Output the [x, y] coordinate of the center of the cell containing the given text.  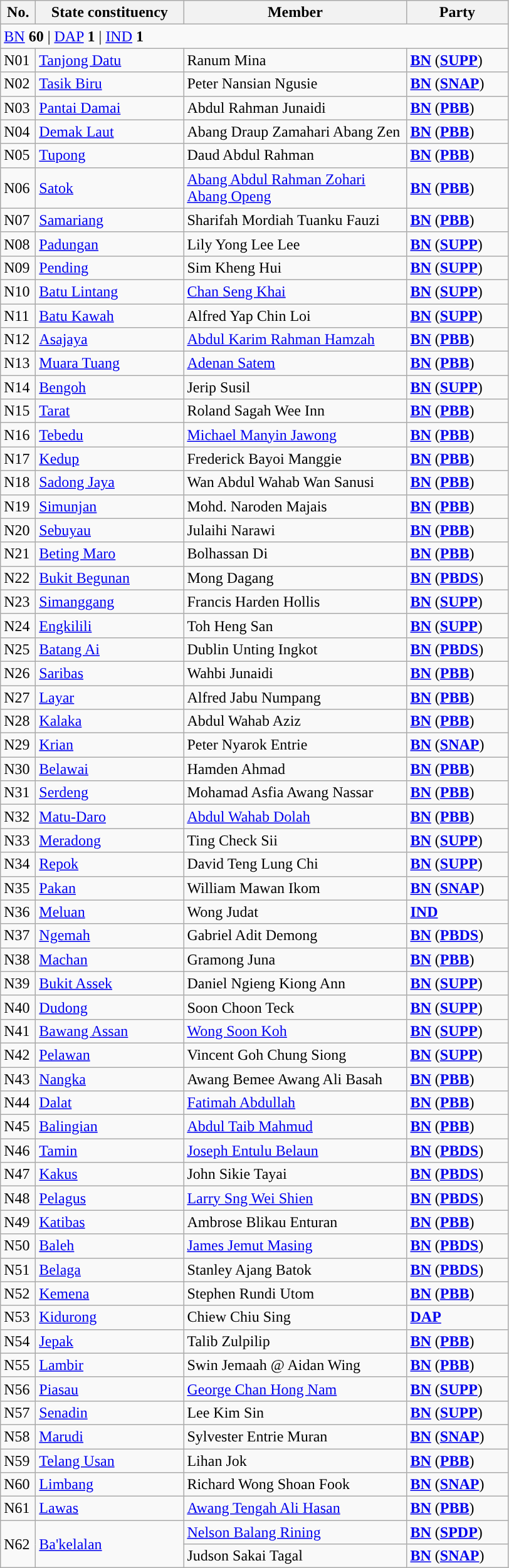
Marudi [110, 1436]
N58 [18, 1436]
N53 [18, 1317]
BN 60 | DAP 1 | IND 1 [255, 36]
N51 [18, 1270]
Abdul Taib Mahmud [295, 1127]
Beting Maro [110, 554]
Kedup [110, 459]
N40 [18, 1007]
Pelagus [110, 1198]
N36 [18, 912]
David Teng Lung Chi [295, 864]
N29 [18, 745]
Chiew Chiu Sing [295, 1317]
Peter Nansian Ngusie [295, 84]
N10 [18, 291]
Kemena [110, 1294]
Wan Abdul Wahab Wan Sanusi [295, 483]
Awang Bemee Awang Ali Basah [295, 1079]
Lawas [110, 1508]
Bengoh [110, 387]
N16 [18, 435]
Joseph Entulu Belaun [295, 1151]
N07 [18, 220]
Piasau [110, 1389]
Kidurong [110, 1317]
Tupong [110, 155]
Daud Abdul Rahman [295, 155]
N44 [18, 1103]
Belawai [110, 769]
N23 [18, 602]
N24 [18, 625]
Stanley Ajang Batok [295, 1270]
Ting Check Sii [295, 840]
N19 [18, 506]
Francis Harden Hollis [295, 602]
Mong Dagang [295, 578]
Asajaya [110, 340]
Meluan [110, 912]
Tamin [110, 1151]
N09 [18, 268]
Jerip Susil [295, 387]
Peter Nyarok Entrie [295, 745]
Tanjong Datu [110, 60]
N38 [18, 959]
Abdul Wahab Aziz [295, 721]
Kalaka [110, 721]
IND [458, 912]
Limbang [110, 1485]
Larry Sng Wei Shien [295, 1198]
N32 [18, 817]
N25 [18, 649]
N20 [18, 530]
Wong Soon Koh [295, 1031]
John Sikie Tayai [295, 1174]
N46 [18, 1151]
BN (SPDP) [458, 1532]
Hamden Ahmad [295, 769]
N61 [18, 1508]
N31 [18, 793]
Layar [110, 698]
N13 [18, 363]
Roland Sagah Wee Inn [295, 411]
Awang Tengah Ali Hasan [295, 1508]
Abang Draup Zamahari Abang Zen [295, 132]
State constituency [110, 13]
Ngemah [110, 936]
Ba'kelalan [110, 1544]
Simunjan [110, 506]
Pakan [110, 888]
Pantai Damai [110, 108]
Muara Tuang [110, 363]
Lambir [110, 1365]
Simanggang [110, 602]
Tarat [110, 411]
Meradong [110, 840]
Sharifah Mordiah Tuanku Fauzi [295, 220]
Julaihi Narawi [295, 530]
N21 [18, 554]
N62 [18, 1544]
Bukit Assek [110, 983]
N45 [18, 1127]
Dalat [110, 1103]
Baleh [110, 1246]
William Mawan Ikom [295, 888]
N42 [18, 1055]
Batang Ai [110, 649]
Richard Wong Shoan Fook [295, 1485]
Bukit Begunan [110, 578]
Saribas [110, 673]
N01 [18, 60]
Gabriel Adit Demong [295, 936]
Jepak [110, 1341]
N05 [18, 155]
N14 [18, 387]
Alfred Yap Chin Loi [295, 315]
James Jemut Masing [295, 1246]
N34 [18, 864]
N15 [18, 411]
Member [295, 13]
Ambrose Blikau Enturan [295, 1222]
Katibas [110, 1222]
Machan [110, 959]
N52 [18, 1294]
N59 [18, 1461]
Repok [110, 864]
Batu Lintang [110, 291]
Kakus [110, 1174]
No. [18, 13]
Demak Laut [110, 132]
Soon Choon Teck [295, 1007]
Engkilili [110, 625]
Wong Judat [295, 912]
Wahbi Junaidi [295, 673]
N06 [18, 188]
Mohd. Naroden Majais [295, 506]
N28 [18, 721]
Telang Usan [110, 1461]
Krian [110, 745]
Nangka [110, 1079]
Satok [110, 188]
Fatimah Abdullah [295, 1103]
N26 [18, 673]
Pelawan [110, 1055]
Lily Yong Lee Lee [295, 244]
Sylvester Entrie Muran [295, 1436]
Mohamad Asfia Awang Nassar [295, 793]
N02 [18, 84]
N22 [18, 578]
N27 [18, 698]
Abdul Rahman Junaidi [295, 108]
Balingian [110, 1127]
Frederick Bayoi Manggie [295, 459]
Sebuyau [110, 530]
Matu-Daro [110, 817]
N56 [18, 1389]
George Chan Hong Nam [295, 1389]
N43 [18, 1079]
Talib Zulpilip [295, 1341]
Tasik Biru [110, 84]
N50 [18, 1246]
Chan Seng Khai [295, 291]
N54 [18, 1341]
N30 [18, 769]
Abang Abdul Rahman Zohari Abang Openg [295, 188]
Lihan Jok [295, 1461]
N57 [18, 1413]
Senadin [110, 1413]
N11 [18, 315]
N41 [18, 1031]
Swin Jemaah @ Aidan Wing [295, 1365]
N04 [18, 132]
N39 [18, 983]
Ranum Mina [295, 60]
Michael Manyin Jawong [295, 435]
N48 [18, 1198]
Daniel Ngieng Kiong Ann [295, 983]
Abdul Karim Rahman Hamzah [295, 340]
Bawang Assan [110, 1031]
Sadong Jaya [110, 483]
N35 [18, 888]
Party [458, 13]
Judson Sakai Tagal [295, 1556]
Vincent Goh Chung Siong [295, 1055]
Pending [110, 268]
Toh Heng San [295, 625]
Gramong Juna [295, 959]
Stephen Rundi Utom [295, 1294]
Samariang [110, 220]
N12 [18, 340]
Tebedu [110, 435]
Abdul Wahab Dolah [295, 817]
Bolhassan Di [295, 554]
N37 [18, 936]
Lee Kim Sin [295, 1413]
Alfred Jabu Numpang [295, 698]
Adenan Satem [295, 363]
DAP [458, 1317]
N18 [18, 483]
Dudong [110, 1007]
N49 [18, 1222]
N33 [18, 840]
N08 [18, 244]
N47 [18, 1174]
Sim Kheng Hui [295, 268]
N60 [18, 1485]
N03 [18, 108]
Belaga [110, 1270]
Serdeng [110, 793]
Nelson Balang Rining [295, 1532]
Padungan [110, 244]
N55 [18, 1365]
Dublin Unting Ingkot [295, 649]
N17 [18, 459]
Batu Kawah [110, 315]
